From the cell containing the given text, extract its center point as (x, y) coordinate. 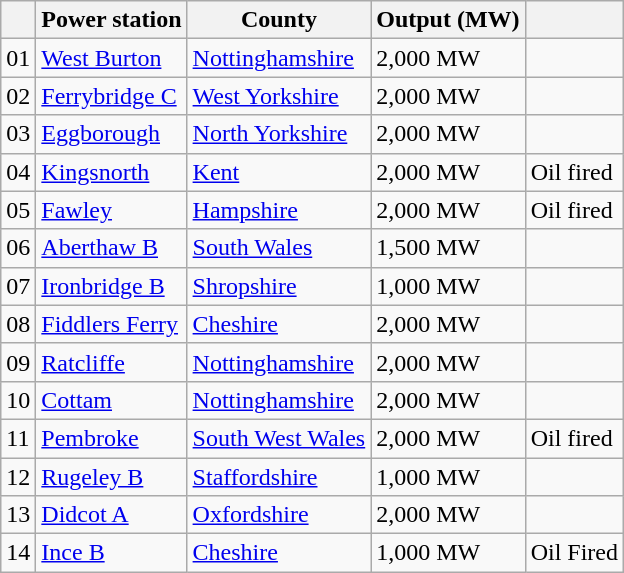
West Yorkshire (279, 96)
Eggborough (112, 134)
Didcot A (112, 515)
South West Wales (279, 438)
Output (MW) (448, 20)
Pembroke (112, 438)
07 (18, 286)
Kingsnorth (112, 172)
02 (18, 96)
14 (18, 553)
Shropshire (279, 286)
Rugeley B (112, 477)
Kent (279, 172)
06 (18, 248)
Oxfordshire (279, 515)
Ratcliffe (112, 362)
11 (18, 438)
Fawley (112, 210)
Staffordshire (279, 477)
Hampshire (279, 210)
Fiddlers Ferry (112, 324)
03 (18, 134)
10 (18, 400)
Ferrybridge C (112, 96)
West Burton (112, 58)
County (279, 20)
Ince B (112, 553)
Cottam (112, 400)
05 (18, 210)
Oil Fired (574, 553)
13 (18, 515)
Aberthaw B (112, 248)
1,500 MW (448, 248)
Ironbridge B (112, 286)
04 (18, 172)
09 (18, 362)
North Yorkshire (279, 134)
12 (18, 477)
01 (18, 58)
South Wales (279, 248)
Power station (112, 20)
08 (18, 324)
